Return (X, Y) of the center of cell containing provided text 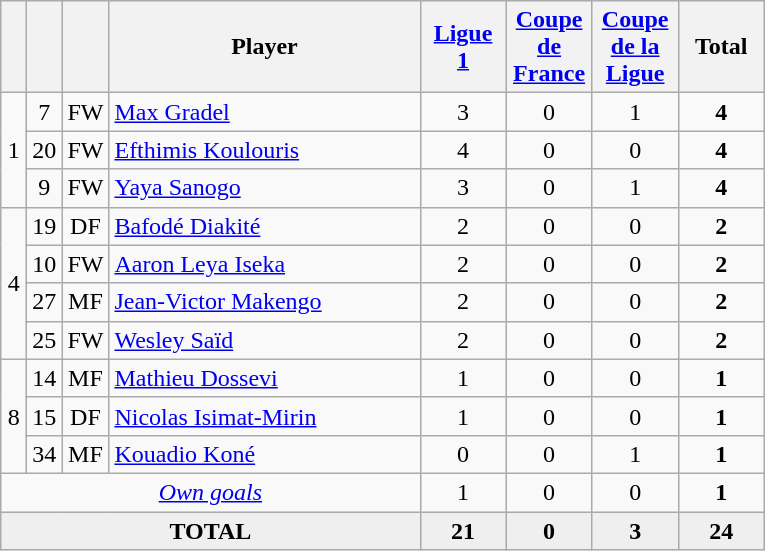
7 (44, 112)
TOTAL (210, 531)
Mathieu Dossevi (264, 378)
Coupe de France (549, 47)
14 (44, 378)
Total (721, 47)
Yaya Sanogo (264, 188)
19 (44, 226)
Max Gradel (264, 112)
Kouadio Koné (264, 454)
15 (44, 416)
24 (721, 531)
9 (44, 188)
21 (463, 531)
Nicolas Isimat-Mirin (264, 416)
Wesley Saïd (264, 340)
Player (264, 47)
Efthimis Koulouris (264, 150)
Ligue 1 (463, 47)
Own goals (210, 492)
25 (44, 340)
Coupe de la Ligue (635, 47)
Aaron Leya Iseka (264, 264)
27 (44, 302)
34 (44, 454)
20 (44, 150)
Bafodé Diakité (264, 226)
8 (14, 416)
10 (44, 264)
Jean-Victor Makengo (264, 302)
